Provide the (x, y) coordinate of the cell's center where the given text is located.  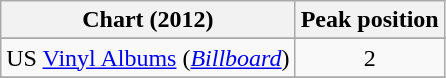
US Vinyl Albums (Billboard) (148, 58)
Peak position (370, 20)
Chart (2012) (148, 20)
2 (370, 58)
